Scan for the cell matching the given text and deliver its (x, y) coordinate at center. 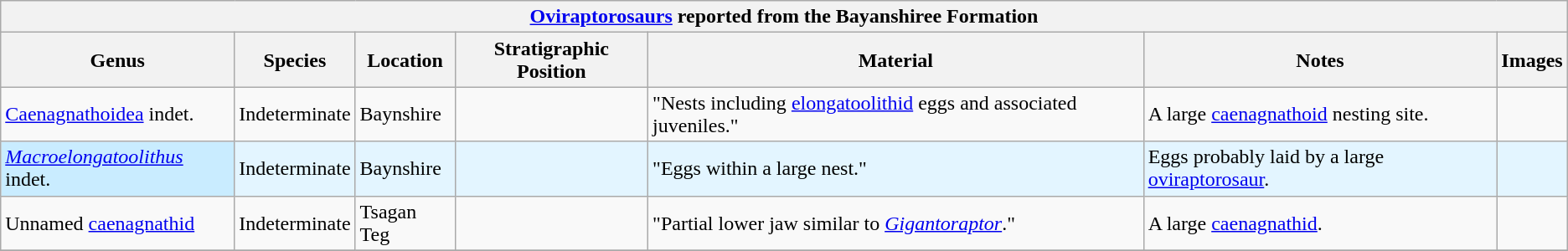
A large caenagnathoid nesting site. (1320, 114)
A large caenagnathid. (1320, 223)
Genus (117, 60)
Unnamed caenagnathid (117, 223)
"Eggs within a large nest." (896, 169)
Location (405, 60)
Images (1532, 60)
Eggs probably laid by a large oviraptorosaur. (1320, 169)
Caenagnathoidea indet. (117, 114)
"Nests including elongatoolithid eggs and associated juveniles." (896, 114)
Tsagan Teg (405, 223)
Stratigraphic Position (551, 60)
Material (896, 60)
Notes (1320, 60)
Macroelongatoolithus indet. (117, 169)
"Partial lower jaw similar to Gigantoraptor." (896, 223)
Oviraptorosaurs reported from the Bayanshiree Formation (784, 17)
Species (295, 60)
